Return the [x, y] coordinate for the center point of the cell that contains the specified text.  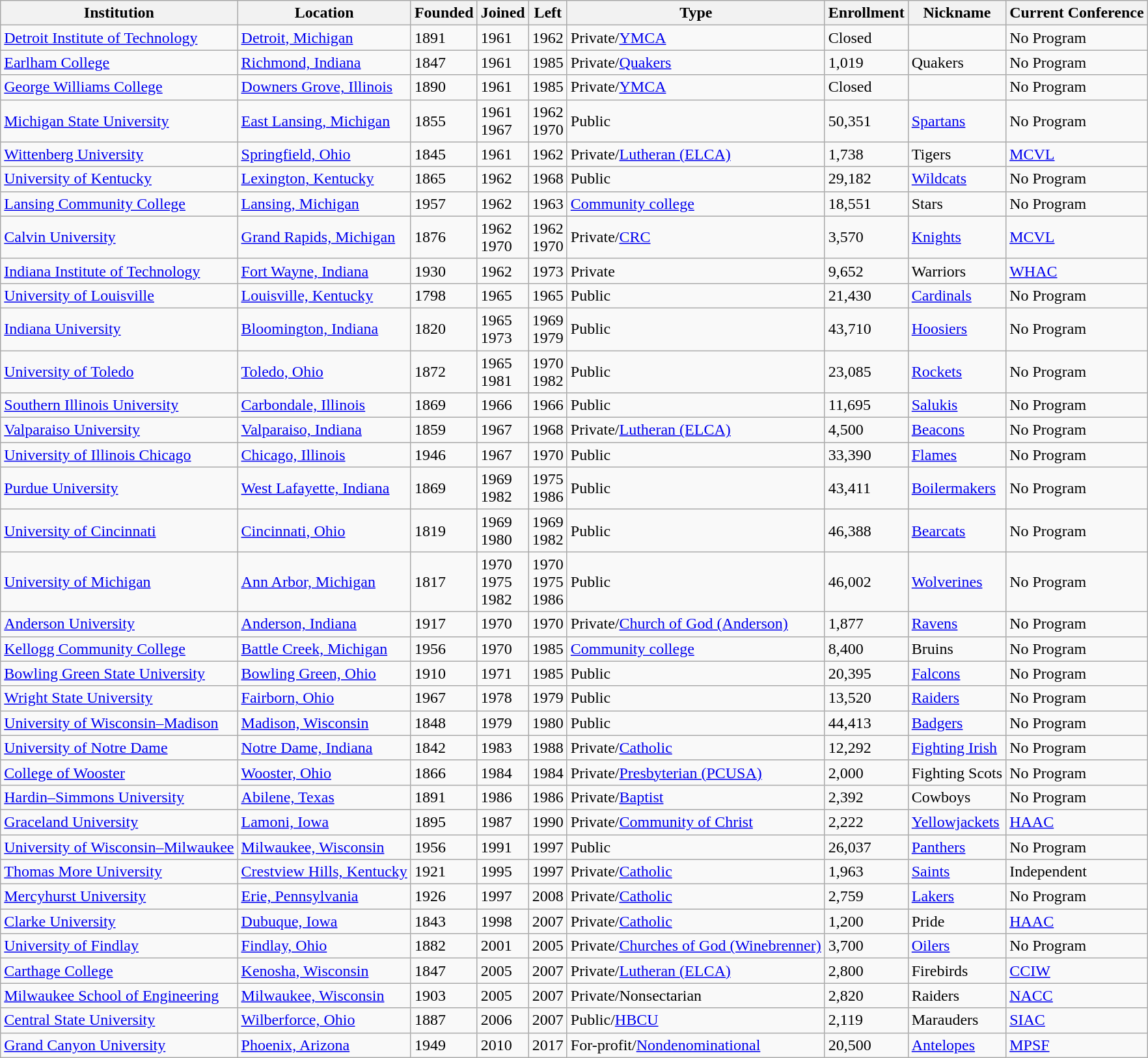
Joined [502, 13]
Wright State University [119, 698]
2,800 [866, 971]
18,551 [866, 204]
Knights [957, 237]
Detroit Institute of Technology [119, 38]
Lakers [957, 897]
2001 [502, 946]
1895 [444, 822]
Oilers [957, 946]
1820 [444, 329]
46,002 [866, 582]
Hardin–Simmons University [119, 797]
Fighting Scots [957, 772]
Calvin University [119, 237]
Phoenix, Arizona [324, 1045]
Cincinnati, Ohio [324, 531]
Central State University [119, 1020]
Bowling Green State University [119, 673]
Flames [957, 455]
1859 [444, 430]
Valparaiso University [119, 430]
East Lansing, Michigan [324, 121]
Private/Nonsectarian [696, 996]
2006 [502, 1020]
1,200 [866, 921]
Dubuque, Iowa [324, 921]
1998 [502, 921]
Spartans [957, 121]
Left [548, 13]
1978 [502, 698]
1845 [444, 154]
Carthage College [119, 971]
Founded [444, 13]
University of Michigan [119, 582]
Boilermakers [957, 488]
1971 [502, 673]
Abilene, Texas [324, 797]
Ann Arbor, Michigan [324, 582]
1946 [444, 455]
Louisville, Kentucky [324, 295]
2,000 [866, 772]
1957 [444, 204]
1872 [444, 371]
1817 [444, 582]
29,182 [866, 179]
20,395 [866, 673]
Notre Dame, Indiana [324, 748]
2,759 [866, 897]
Downers Grove, Illinois [324, 87]
Grand Canyon University [119, 1045]
WHAC [1076, 271]
Richmond, Indiana [324, 62]
Private/CRC [696, 237]
Lansing Community College [119, 204]
Bloomington, Indiana [324, 329]
Anderson University [119, 624]
University of Notre Dame [119, 748]
13,520 [866, 698]
University of Cincinnati [119, 531]
3,700 [866, 946]
Anderson, Indiana [324, 624]
University of Findlay [119, 946]
1876 [444, 237]
Warriors [957, 271]
1987 [502, 822]
Current Conference [1076, 13]
Michigan State University [119, 121]
Public/HBCU [696, 1020]
Crestview Hills, Kentucky [324, 872]
Cardinals [957, 295]
Purdue University [119, 488]
University of Illinois Chicago [119, 455]
20,500 [866, 1045]
2,222 [866, 822]
Bowling Green, Ohio [324, 673]
19651981 [502, 371]
Lansing, Michigan [324, 204]
Madison, Wisconsin [324, 723]
1983 [502, 748]
197019751982 [502, 582]
1,963 [866, 872]
2,119 [866, 1020]
Panthers [957, 847]
Kellogg Community College [119, 649]
West Lafayette, Indiana [324, 488]
1843 [444, 921]
1988 [548, 748]
Wolverines [957, 582]
19611967 [502, 121]
1949 [444, 1045]
Mercyhurst University [119, 897]
Badgers [957, 723]
Southern Illinois University [119, 405]
1855 [444, 121]
Wildcats [957, 179]
Wooster, Ohio [324, 772]
Valparaiso, Indiana [324, 430]
1930 [444, 271]
1990 [548, 822]
CCIW [1076, 971]
Private/Baptist [696, 797]
19651973 [502, 329]
Earlham College [119, 62]
Toledo, Ohio [324, 371]
46,388 [866, 531]
Private/Quakers [696, 62]
33,390 [866, 455]
Private/Churches of God (Winebrenner) [696, 946]
11,695 [866, 405]
1887 [444, 1020]
Erie, Pennsylvania [324, 897]
Battle Creek, Michigan [324, 649]
Thomas More University [119, 872]
197019751986 [548, 582]
Carbondale, Illinois [324, 405]
1926 [444, 897]
Springfield, Ohio [324, 154]
2,392 [866, 797]
1,877 [866, 624]
Graceland University [119, 822]
9,652 [866, 271]
1991 [502, 847]
1921 [444, 872]
Rockets [957, 371]
College of Wooster [119, 772]
19691980 [502, 531]
Fairborn, Ohio [324, 698]
Salukis [957, 405]
Stars [957, 204]
Kenosha, Wisconsin [324, 971]
Beacons [957, 430]
Cowboys [957, 797]
2010 [502, 1045]
Wilberforce, Ohio [324, 1020]
Indiana Institute of Technology [119, 271]
1882 [444, 946]
44,413 [866, 723]
19691979 [548, 329]
MPSF [1076, 1045]
Ravens [957, 624]
University of Wisconsin–Madison [119, 723]
Private/Community of Christ [696, 822]
43,710 [866, 329]
1890 [444, 87]
1848 [444, 723]
Clarke University [119, 921]
Enrollment [866, 13]
1,019 [866, 62]
Detroit, Michigan [324, 38]
1903 [444, 996]
Antelopes [957, 1045]
2017 [548, 1045]
1,738 [866, 154]
1865 [444, 179]
1995 [502, 872]
1819 [444, 531]
1866 [444, 772]
George Williams College [119, 87]
1963 [548, 204]
SIAC [1076, 1020]
Lexington, Kentucky [324, 179]
Milwaukee School of Engineering [119, 996]
23,085 [866, 371]
1917 [444, 624]
50,351 [866, 121]
Chicago, Illinois [324, 455]
For-profit/Nondenominational [696, 1045]
Bruins [957, 649]
1980 [548, 723]
1842 [444, 748]
University of Louisville [119, 295]
2,820 [866, 996]
Private/Church of God (Anderson) [696, 624]
2008 [548, 897]
Private [696, 271]
Type [696, 13]
Hoosiers [957, 329]
19701982 [548, 371]
Independent [1076, 872]
43,411 [866, 488]
1798 [444, 295]
Private/Presbyterian (PCUSA) [696, 772]
Fighting Irish [957, 748]
Saints [957, 872]
Bearcats [957, 531]
Wittenberg University [119, 154]
Nickname [957, 13]
Marauders [957, 1020]
University of Toledo [119, 371]
Findlay, Ohio [324, 946]
NACC [1076, 996]
1973 [548, 271]
Tigers [957, 154]
12,292 [866, 748]
21,430 [866, 295]
Quakers [957, 62]
1910 [444, 673]
8,400 [866, 649]
Firebirds [957, 971]
Yellowjackets [957, 822]
4,500 [866, 430]
19751986 [548, 488]
Location [324, 13]
Indiana University [119, 329]
26,037 [866, 847]
Lamoni, Iowa [324, 822]
Falcons [957, 673]
Pride [957, 921]
3,570 [866, 237]
University of Kentucky [119, 179]
Fort Wayne, Indiana [324, 271]
University of Wisconsin–Milwaukee [119, 847]
Grand Rapids, Michigan [324, 237]
Institution [119, 13]
